Scan for the cell matching the given text and deliver its (X, Y) coordinate at center. 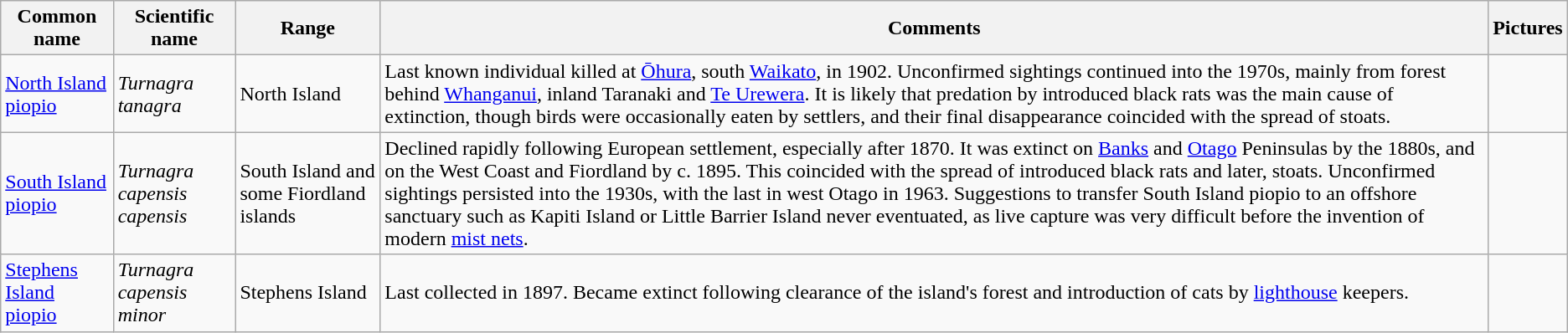
South Island and some Fiordland islands (308, 193)
Pictures (1528, 28)
North Island (308, 94)
Last collected in 1897. Became extinct following clearance of the island's forest and introduction of cats by lighthouse keepers. (935, 293)
Stephens Island piopio (57, 293)
Range (308, 28)
Turnagra tanagra (174, 94)
Comments (935, 28)
Stephens Island (308, 293)
Scientific name (174, 28)
South Island piopio (57, 193)
Common name (57, 28)
Turnagra capensis minor (174, 293)
North Island piopio (57, 94)
Turnagra capensis capensis (174, 193)
